For the text-containing cell, return its midpoint in (X, Y) coordinate format. 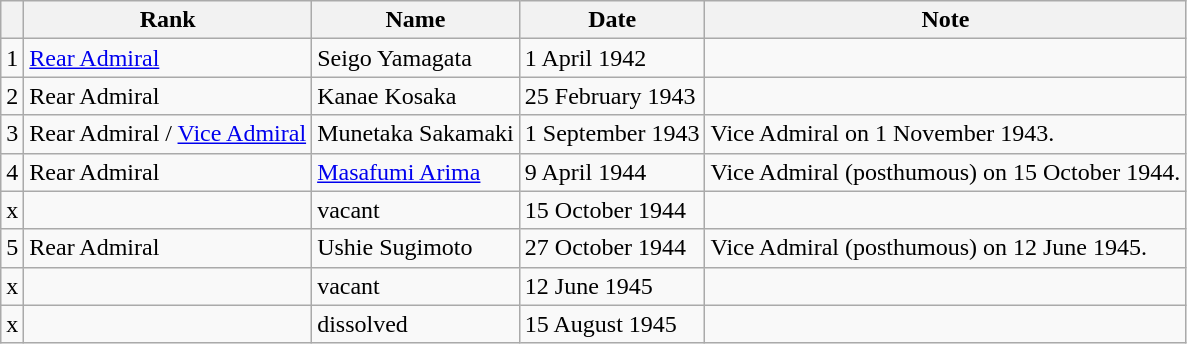
Note (946, 20)
25 February 1943 (612, 96)
dissolved (416, 324)
Vice Admiral (posthumous) on 15 October 1944. (946, 172)
2 (12, 96)
Name (416, 20)
Vice Admiral (posthumous) on 12 June 1945. (946, 248)
3 (12, 134)
5 (12, 248)
27 October 1944 (612, 248)
15 August 1945 (612, 324)
1 April 1942 (612, 58)
1 (12, 58)
Ushie Sugimoto (416, 248)
Seigo Yamagata (416, 58)
Masafumi Arima (416, 172)
Kanae Kosaka (416, 96)
Rank (168, 20)
Date (612, 20)
15 October 1944 (612, 210)
9 April 1944 (612, 172)
12 June 1945 (612, 286)
Rear Admiral / Vice Admiral (168, 134)
1 September 1943 (612, 134)
Munetaka Sakamaki (416, 134)
4 (12, 172)
Vice Admiral on 1 November 1943. (946, 134)
